Capture the cell that displays the provided text and extract its (x, y) central coordinate. 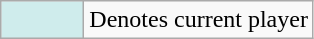
Denotes current player (199, 20)
